Output the (x, y) coordinate of the center of the cell containing the given text.  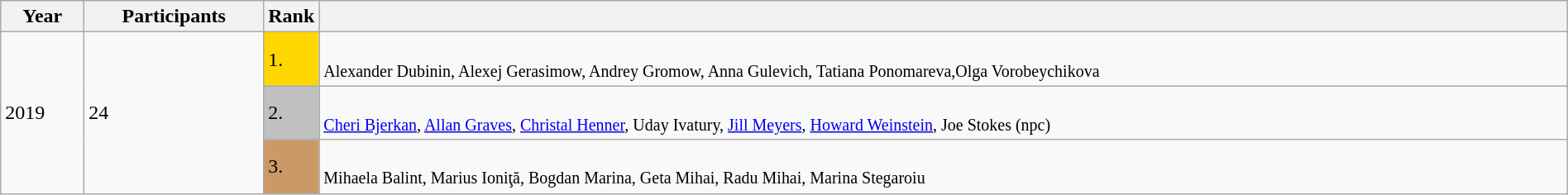
2019 (43, 112)
Cheri Bjerkan, Allan Graves, Christal Henner, Uday Ivatury, Jill Meyers, Howard Weinstein, Joe Stokes (npc) (943, 112)
Participants (174, 17)
Alexander Dubinin, Alexej Gerasimow, Andrey Gromow, Anna Gulevich, Tatiana Ponomareva,Olga Vorobeychikova (943, 59)
3. (291, 167)
Rank (291, 17)
2. (291, 112)
Year (43, 17)
24 (174, 112)
Mihaela Balint, Marius Ioniţă, Bogdan Marina, Geta Mihai, Radu Mihai, Marina Stegaroiu (943, 167)
1. (291, 59)
